Scan for the cell matching the given text and deliver its (x, y) coordinate at center. 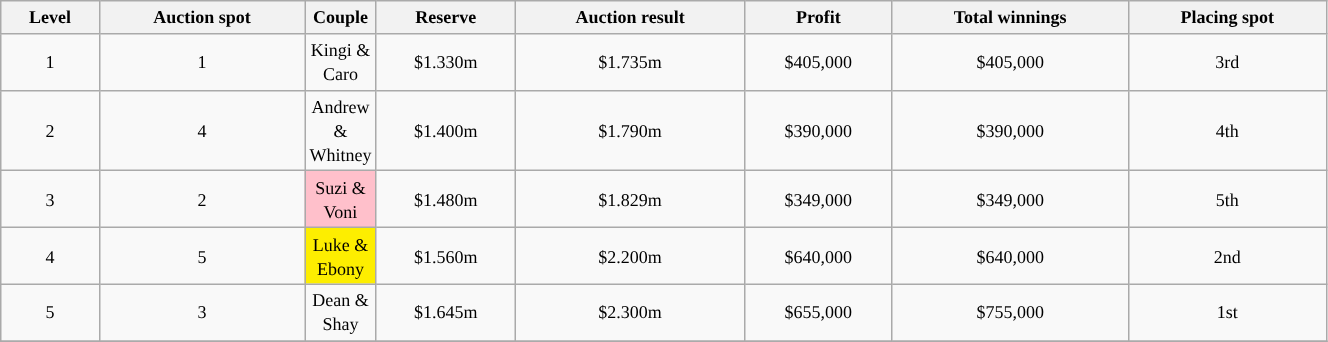
$1.330m (446, 62)
Total winnings (1010, 18)
Luke & Ebony (340, 256)
Auction result (630, 18)
$1.480m (446, 200)
Profit (818, 18)
2nd (1227, 256)
Placing spot (1227, 18)
Level (50, 18)
$755,000 (1010, 312)
$1.560m (446, 256)
1st (1227, 312)
$1.645m (446, 312)
Kingi & Caro (340, 62)
$1.400m (446, 130)
$2.200m (630, 256)
Suzi & Voni (340, 200)
$1.735m (630, 62)
Dean & Shay (340, 312)
$1.829m (630, 200)
4th (1227, 130)
$655,000 (818, 312)
$2.300m (630, 312)
Reserve (446, 18)
3rd (1227, 62)
Auction spot (202, 18)
$1.790m (630, 130)
Couple (340, 18)
5th (1227, 200)
Andrew & Whitney (340, 130)
